For the text-containing cell, return its midpoint in (x, y) coordinate format. 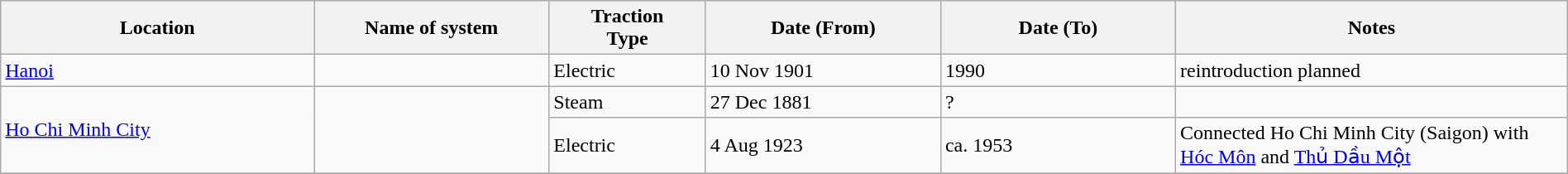
Name of system (432, 28)
Notes (1372, 28)
Hanoi (157, 70)
reintroduction planned (1372, 70)
Steam (627, 102)
Ho Chi Minh City (157, 129)
1990 (1058, 70)
Connected Ho Chi Minh City (Saigon) with Hóc Môn and Thủ Dầu Một (1372, 146)
27 Dec 1881 (823, 102)
Date (To) (1058, 28)
TractionType (627, 28)
Date (From) (823, 28)
4 Aug 1923 (823, 146)
10 Nov 1901 (823, 70)
ca. 1953 (1058, 146)
? (1058, 102)
Location (157, 28)
